Capture the cell that displays the provided text and extract its [x, y] central coordinate. 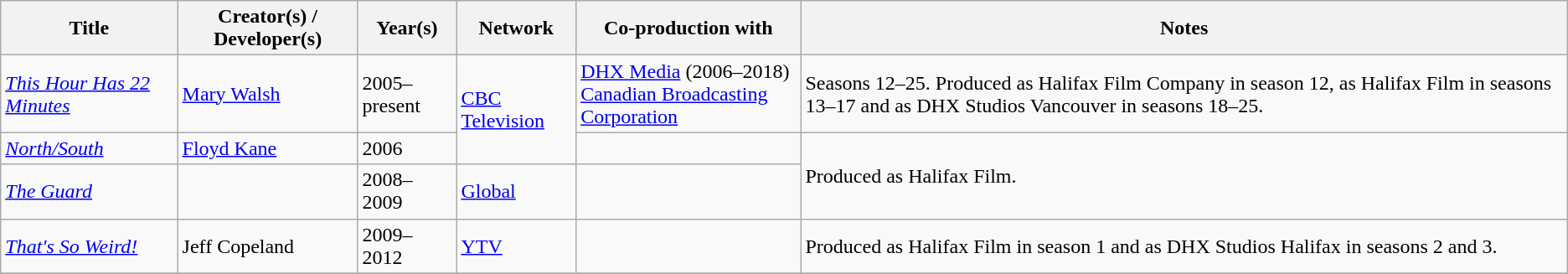
Network [516, 28]
That's So Weird! [89, 246]
2005–present [407, 94]
DHX Media (2006–2018)Canadian Broadcasting Corporation [689, 94]
Seasons 12–25. Produced as Halifax Film Company in season 12, as Halifax Film in seasons 13–17 and as DHX Studios Vancouver in seasons 18–25. [1184, 94]
Floyd Kane [268, 148]
Produced as Halifax Film in season 1 and as DHX Studios Halifax in seasons 2 and 3. [1184, 246]
2009–2012 [407, 246]
2006 [407, 148]
2008–2009 [407, 191]
Notes [1184, 28]
CBC Television [516, 110]
This Hour Has 22 Minutes [89, 94]
Title [89, 28]
Co-production with [689, 28]
Mary Walsh [268, 94]
YTV [516, 246]
Jeff Copeland [268, 246]
Produced as Halifax Film. [1184, 176]
Global [516, 191]
Year(s) [407, 28]
Creator(s) / Developer(s) [268, 28]
North/South [89, 148]
The Guard [89, 191]
